Return the (x, y) coordinate for the center point of the cell that contains the specified text.  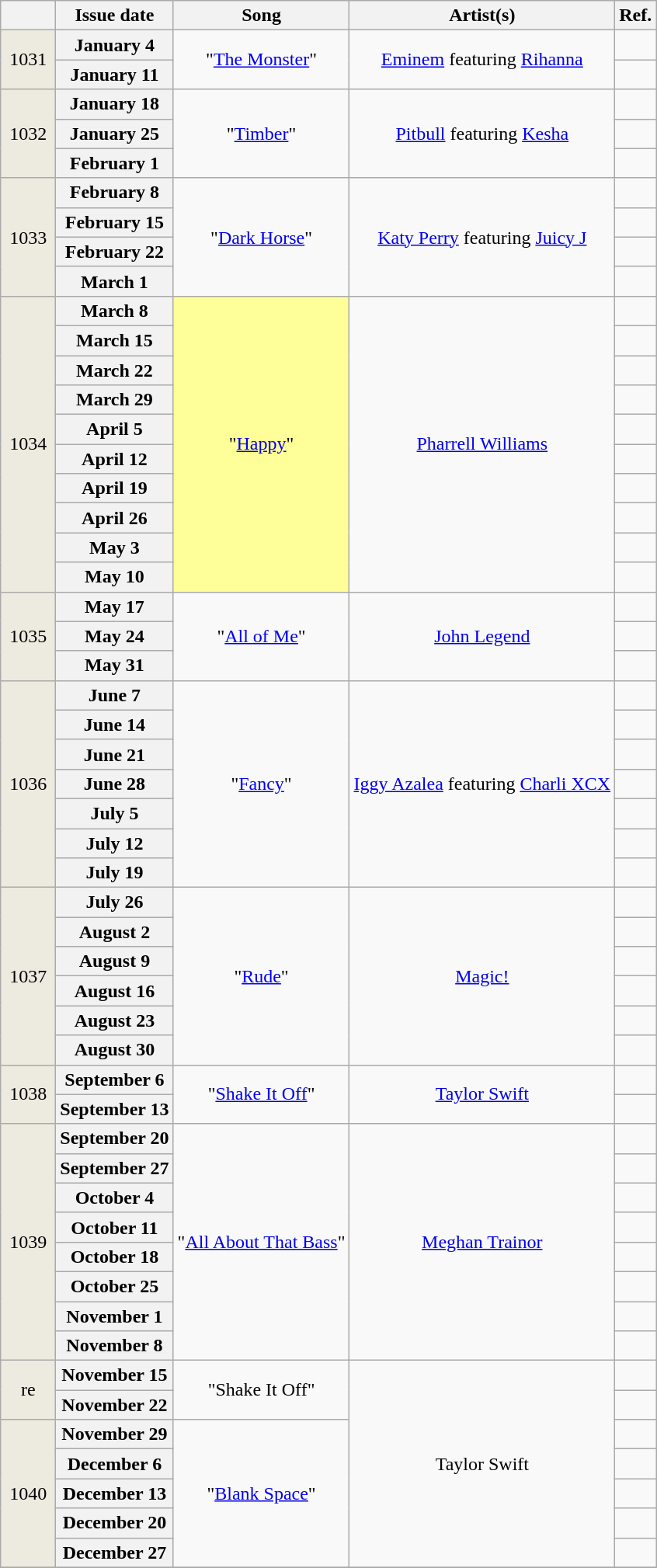
Pharrell Williams (482, 444)
"Blank Space" (261, 1493)
1040 (28, 1493)
April 12 (115, 459)
August 16 (115, 991)
Issue date (115, 16)
December 6 (115, 1464)
"All About That Bass" (261, 1242)
July 19 (115, 873)
May 3 (115, 548)
1036 (28, 784)
Artist(s) (482, 16)
1032 (28, 134)
May 31 (115, 666)
"Dark Horse" (261, 237)
January 25 (115, 134)
1035 (28, 636)
1039 (28, 1242)
December 27 (115, 1552)
re (28, 1390)
Meghan Trainor (482, 1242)
November 8 (115, 1346)
August 23 (115, 1020)
Pitbull featuring Kesha (482, 134)
September 27 (115, 1168)
February 8 (115, 193)
July 5 (115, 813)
November 29 (115, 1434)
"All of Me" (261, 636)
October 11 (115, 1227)
Magic! (482, 976)
May 24 (115, 636)
1034 (28, 444)
November 15 (115, 1375)
November 1 (115, 1316)
March 29 (115, 400)
March 22 (115, 370)
"Fancy" (261, 784)
November 22 (115, 1405)
February 22 (115, 252)
1037 (28, 976)
August 2 (115, 932)
John Legend (482, 636)
April 5 (115, 429)
June 7 (115, 695)
April 26 (115, 518)
December 20 (115, 1523)
Eminem featuring Rihanna (482, 60)
"The Monster" (261, 60)
July 12 (115, 843)
February 1 (115, 163)
Ref. (635, 16)
May 17 (115, 607)
September 6 (115, 1080)
September 13 (115, 1109)
August 30 (115, 1050)
August 9 (115, 961)
March 8 (115, 311)
January 4 (115, 45)
February 15 (115, 222)
October 25 (115, 1286)
June 14 (115, 725)
October 4 (115, 1198)
June 28 (115, 784)
March 15 (115, 340)
1033 (28, 237)
"Happy" (261, 444)
Iggy Azalea featuring Charli XCX (482, 784)
1031 (28, 60)
September 20 (115, 1139)
"Timber" (261, 134)
March 1 (115, 281)
January 18 (115, 104)
Song (261, 16)
"Rude" (261, 976)
May 10 (115, 577)
1038 (28, 1094)
December 13 (115, 1493)
June 21 (115, 754)
Katy Perry featuring Juicy J (482, 237)
January 11 (115, 75)
July 26 (115, 902)
October 18 (115, 1257)
April 19 (115, 488)
